Detect which cell encompasses the target text, then output its (x, y) center coordinate. 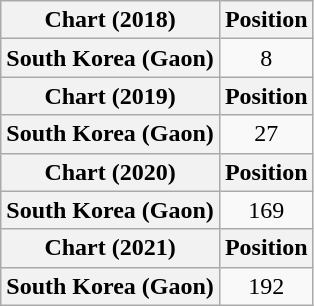
Chart (2018) (110, 20)
169 (266, 210)
192 (266, 286)
Chart (2020) (110, 172)
Chart (2021) (110, 248)
Chart (2019) (110, 96)
27 (266, 134)
8 (266, 58)
